Pinpoint the cell where the given text exists, returning its (x, y) midpoint coordinate. 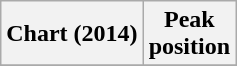
Chart (2014) (72, 34)
Peakposition (189, 34)
